Find where the given text appears and provide that cell's center as (X, Y) coordinate. 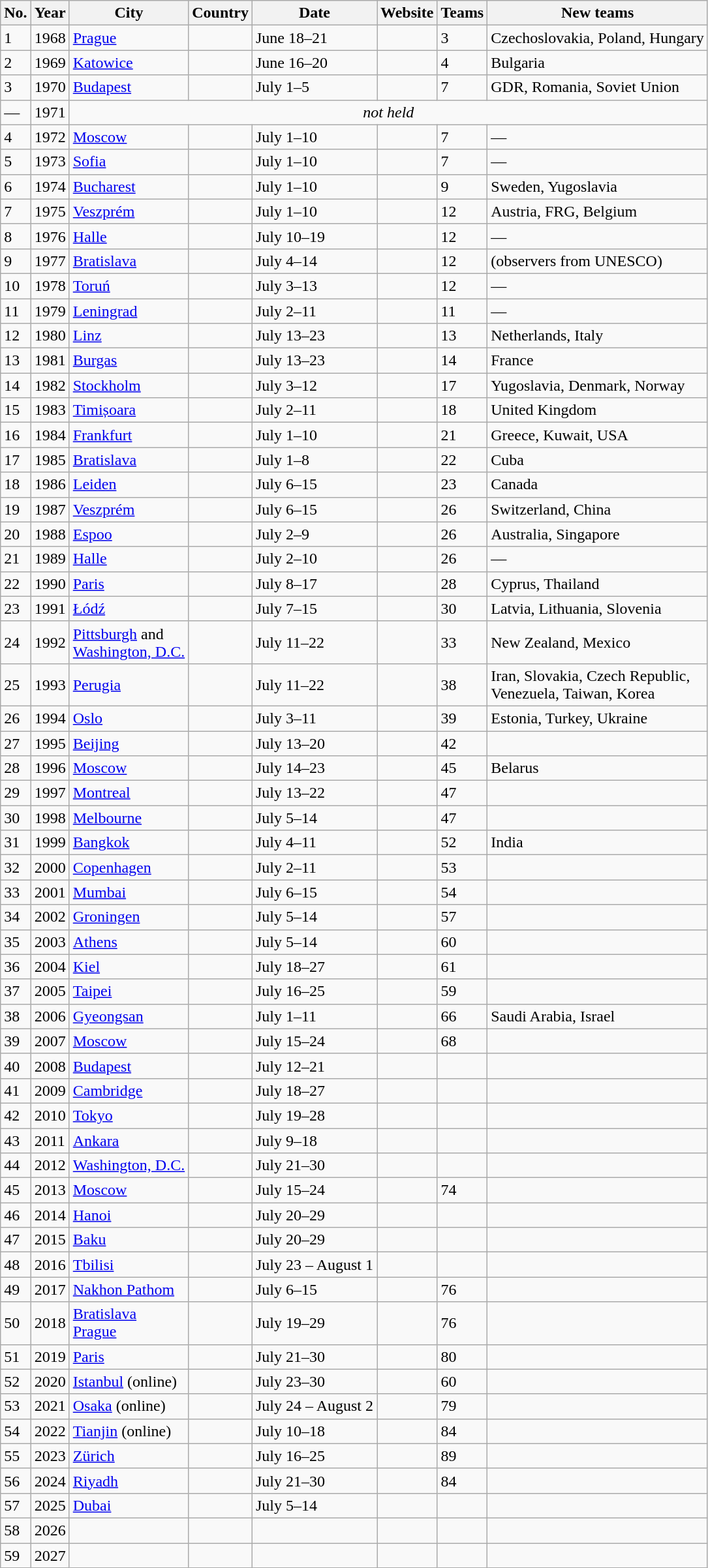
Year (50, 13)
2018 (50, 1323)
Perugia (129, 685)
July 10–18 (315, 1431)
Date (315, 13)
44 (16, 1166)
Cuba (598, 460)
48 (16, 1265)
Latvia, Lithuania, Slovenia (598, 609)
India (598, 843)
66 (462, 1016)
Nakhon Pathom (129, 1289)
Hanoi (129, 1215)
Frankfurt (129, 435)
not held (388, 112)
2011 (50, 1141)
19 (16, 509)
58 (16, 1530)
8 (16, 236)
2012 (50, 1166)
36 (16, 967)
2000 (50, 867)
Sofia (129, 162)
Beijing (129, 743)
Montreal (129, 793)
Greece, Kuwait, USA (598, 435)
July 8–17 (315, 584)
1999 (50, 843)
Yugoslavia, Denmark, Norway (598, 385)
50 (16, 1323)
July 1–11 (315, 1016)
29 (16, 793)
July 9–18 (315, 1141)
Estonia, Turkey, Ukraine (598, 718)
Espoo (129, 534)
Taipei (129, 991)
1981 (50, 361)
Australia, Singapore (598, 534)
2022 (50, 1431)
55 (16, 1456)
46 (16, 1215)
(observers from UNESCO) (598, 261)
July 4–11 (315, 843)
25 (16, 685)
2006 (50, 1016)
56 (16, 1481)
74 (462, 1190)
Bangkok (129, 843)
Austria, FRG, Belgium (598, 211)
July 2–10 (315, 559)
Łódź (129, 609)
Iran, Slovakia, Czech Republic, Venezuela, Taiwan, Korea (598, 685)
1974 (50, 187)
New Zealand, Mexico (598, 642)
2013 (50, 1190)
July 3–11 (315, 718)
2001 (50, 892)
16 (16, 435)
Tokyo (129, 1115)
10 (16, 286)
2003 (50, 942)
2016 (50, 1265)
1978 (50, 286)
Teams (462, 13)
July 3–12 (315, 385)
New teams (598, 13)
1993 (50, 685)
GDR, Romania, Soviet Union (598, 87)
July 12–21 (315, 1066)
1984 (50, 435)
July 1–8 (315, 460)
1994 (50, 718)
34 (16, 917)
Netherlands, Italy (598, 336)
40 (16, 1066)
July 3–13 (315, 286)
July 19–28 (315, 1115)
July 24 – August 2 (315, 1406)
1975 (50, 211)
Athens (129, 942)
1 (16, 38)
United Kingdom (598, 410)
1990 (50, 584)
Sweden, Yugoslavia (598, 187)
2019 (50, 1357)
2007 (50, 1041)
80 (462, 1357)
1995 (50, 743)
Saudi Arabia, Israel (598, 1016)
1987 (50, 509)
July 23–30 (315, 1381)
Burgas (129, 361)
Linz (129, 336)
6 (16, 187)
2026 (50, 1530)
Stockholm (129, 385)
41 (16, 1091)
Timișoara (129, 410)
Oslo (129, 718)
Osaka (online) (129, 1406)
Tianjin (online) (129, 1431)
2004 (50, 967)
2021 (50, 1406)
1969 (50, 63)
June 16–20 (315, 63)
1973 (50, 162)
No. (16, 13)
Baku (129, 1240)
1976 (50, 236)
27 (16, 743)
Riyadh (129, 1481)
July 13–22 (315, 793)
35 (16, 942)
1970 (50, 87)
Cyprus, Thailand (598, 584)
Cambridge (129, 1091)
1977 (50, 261)
1986 (50, 485)
2 (16, 63)
68 (462, 1041)
2010 (50, 1115)
Ankara (129, 1141)
July 19–29 (315, 1323)
June 18–21 (315, 38)
61 (462, 967)
2023 (50, 1456)
20 (16, 534)
Bulgaria (598, 63)
Website (407, 13)
July 1–5 (315, 87)
Bucharest (129, 187)
Washington, D.C. (129, 1166)
July 4–14 (315, 261)
Switzerland, China (598, 509)
July 13–20 (315, 743)
Country (221, 13)
2017 (50, 1289)
Katowice (129, 63)
Pittsburgh and Washington, D.C. (129, 642)
37 (16, 991)
Leningrad (129, 311)
5 (16, 162)
1980 (50, 336)
Melbourne (129, 818)
2025 (50, 1505)
1988 (50, 534)
2014 (50, 1215)
1968 (50, 38)
1983 (50, 410)
2020 (50, 1381)
Copenhagen (129, 867)
Toruń (129, 286)
Czechoslovakia, Poland, Hungary (598, 38)
1992 (50, 642)
32 (16, 867)
2005 (50, 991)
49 (16, 1289)
Gyeongsan (129, 1016)
24 (16, 642)
2015 (50, 1240)
Leiden (129, 485)
31 (16, 843)
City (129, 13)
July 10–19 (315, 236)
2002 (50, 917)
1972 (50, 137)
89 (462, 1456)
2008 (50, 1066)
43 (16, 1141)
1997 (50, 793)
Canada (598, 485)
Dubai (129, 1505)
Tbilisi (129, 1265)
2009 (50, 1091)
1982 (50, 385)
July 23 – August 1 (315, 1265)
Belarus (598, 768)
1996 (50, 768)
Istanbul (online) (129, 1381)
July 14–23 (315, 768)
2024 (50, 1481)
1979 (50, 311)
Groningen (129, 917)
51 (16, 1357)
Kiel (129, 967)
July 2–9 (315, 534)
Mumbai (129, 892)
1998 (50, 818)
1989 (50, 559)
France (598, 361)
Bratislava Prague (129, 1323)
Zürich (129, 1456)
79 (462, 1406)
1985 (50, 460)
1991 (50, 609)
2027 (50, 1556)
Prague (129, 38)
1971 (50, 112)
15 (16, 410)
July 7–15 (315, 609)
